Extract the (x, y) coordinate from the center of the cell holding the provided text.  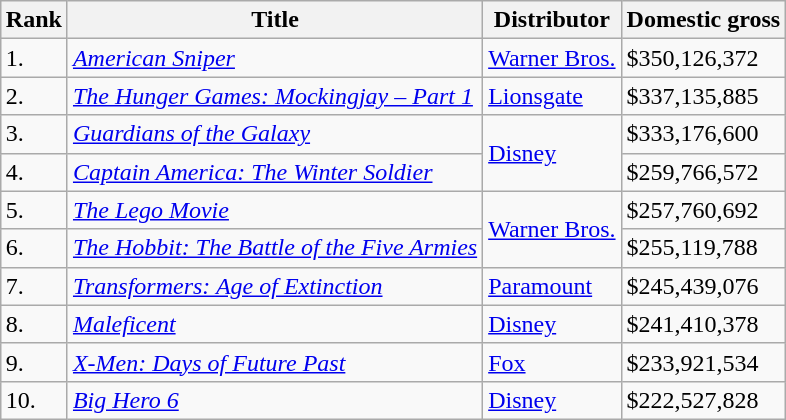
6. (34, 248)
2. (34, 96)
The Hobbit: The Battle of the Five Armies (274, 248)
10. (34, 400)
Lionsgate (552, 96)
$257,760,692 (704, 210)
Transformers: Age of Extinction (274, 286)
Maleficent (274, 324)
3. (34, 134)
4. (34, 172)
$337,135,885 (704, 96)
Distributor (552, 20)
American Sniper (274, 58)
Title (274, 20)
X-Men: Days of Future Past (274, 362)
The Lego Movie (274, 210)
9. (34, 362)
$255,119,788 (704, 248)
$222,527,828 (704, 400)
$259,766,572 (704, 172)
$350,126,372 (704, 58)
5. (34, 210)
The Hunger Games: Mockingjay – Part 1 (274, 96)
Rank (34, 20)
Captain America: The Winter Soldier (274, 172)
$333,176,600 (704, 134)
Domestic gross (704, 20)
1. (34, 58)
$233,921,534 (704, 362)
8. (34, 324)
Guardians of the Galaxy (274, 134)
$241,410,378 (704, 324)
7. (34, 286)
Fox (552, 362)
Big Hero 6 (274, 400)
$245,439,076 (704, 286)
Paramount (552, 286)
